Return (X, Y) of the center of cell containing provided text 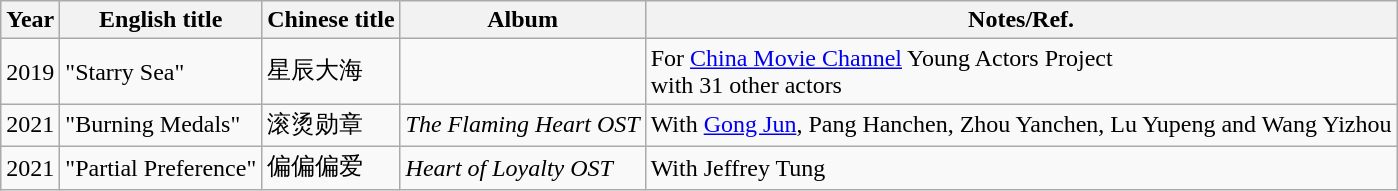
With Jeffrey Tung (1021, 168)
"Partial Preference" (161, 168)
For China Movie Channel Young Actors Projectwith 31 other actors (1021, 72)
Chinese title (331, 20)
2019 (30, 72)
"Burning Medals" (161, 126)
"Starry Sea" (161, 72)
English title (161, 20)
The Flaming Heart OST (522, 126)
星辰大海 (331, 72)
Year (30, 20)
Notes/Ref. (1021, 20)
偏偏偏爱 (331, 168)
With Gong Jun, Pang Hanchen, Zhou Yanchen, Lu Yupeng and Wang Yizhou (1021, 126)
滚烫勋章 (331, 126)
Heart of Loyalty OST (522, 168)
Album (522, 20)
